Capture the cell that displays the provided text and extract its (X, Y) central coordinate. 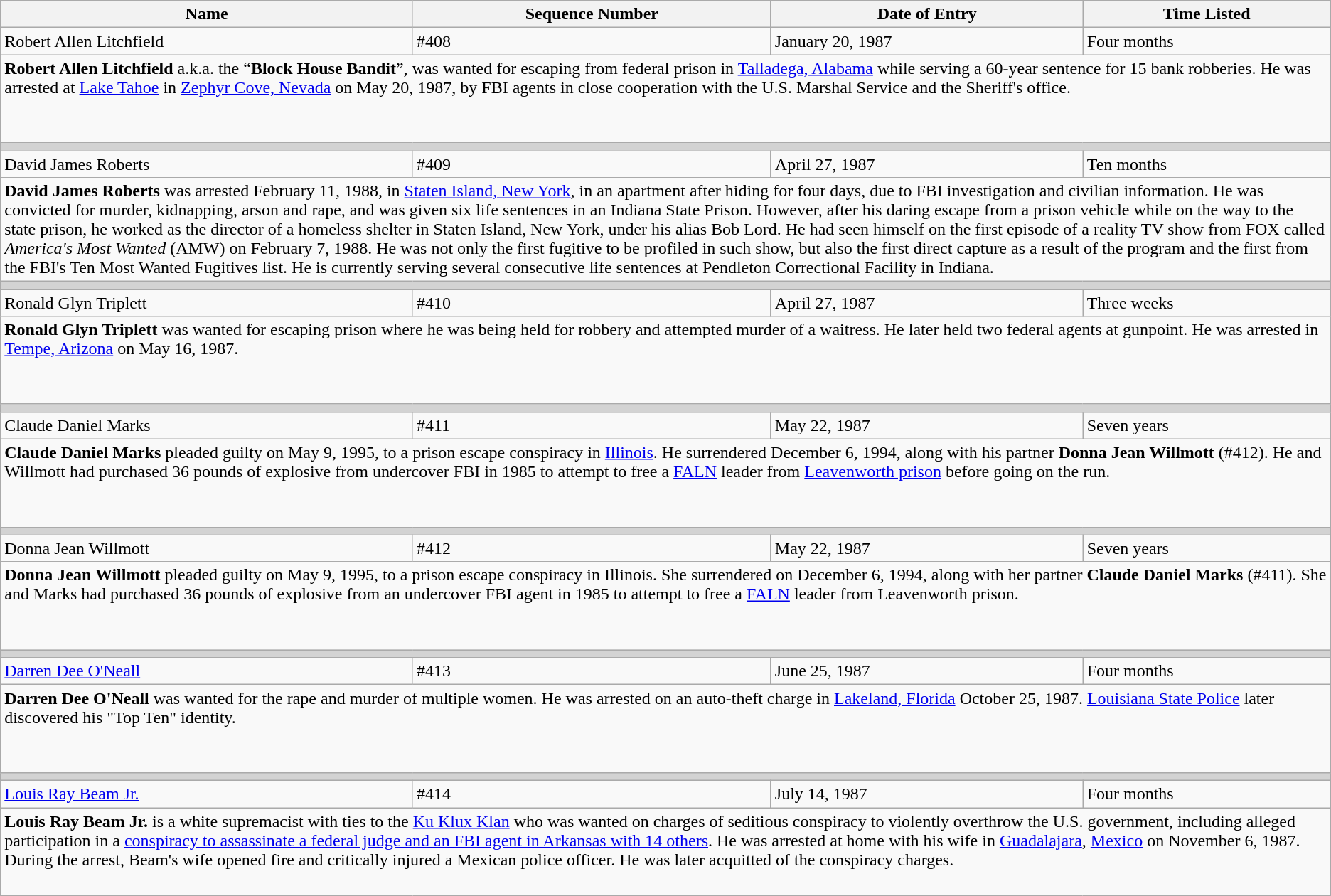
January 20, 1987 (927, 41)
#413 (592, 671)
#409 (592, 164)
Date of Entry (927, 14)
Ronald Glyn Triplett (207, 303)
David James Roberts (207, 164)
Robert Allen Litchfield (207, 41)
Three weeks (1207, 303)
#411 (592, 425)
Darren Dee O'Neall (207, 671)
Ten months (1207, 164)
Claude Daniel Marks (207, 425)
#408 (592, 41)
July 14, 1987 (927, 794)
Donna Jean Willmott (207, 548)
Louis Ray Beam Jr. (207, 794)
#412 (592, 548)
#414 (592, 794)
Name (207, 14)
June 25, 1987 (927, 671)
Time Listed (1207, 14)
#410 (592, 303)
Sequence Number (592, 14)
